Identify which cell holds the provided text, then report its (x, y) central coordinate. 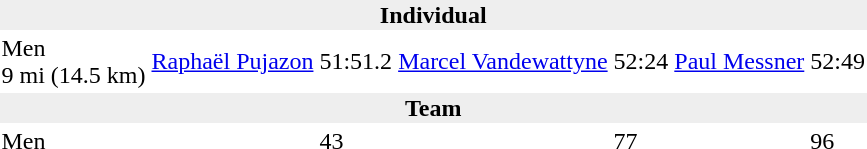
Raphaël Pujazon (232, 62)
Team (433, 108)
Individual (433, 15)
Men9 mi (14.5 km) (74, 62)
52:24 (641, 62)
Marcel Vandewattyne (503, 62)
Paul Messner (740, 62)
52:49 (838, 62)
51:51.2 (356, 62)
